Capture the cell that displays the provided text and extract its (x, y) central coordinate. 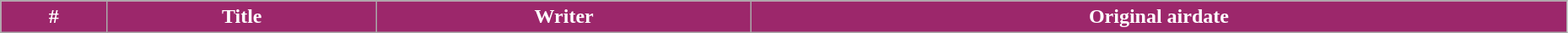
Writer (564, 17)
Original airdate (1159, 17)
# (54, 17)
Title (242, 17)
